Find where the given text appears and provide that cell's center as [X, Y] coordinate. 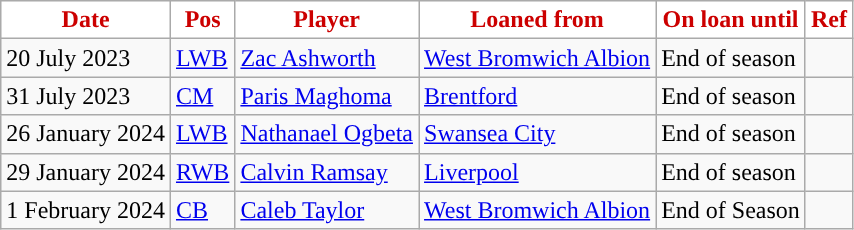
29 January 2024 [86, 172]
Nathanael Ogbeta [327, 134]
End of Season [731, 210]
Pos [202, 20]
Swansea City [538, 134]
31 July 2023 [86, 96]
1 February 2024 [86, 210]
RWB [202, 172]
Brentford [538, 96]
Paris Maghoma [327, 96]
Calvin Ramsay [327, 172]
Liverpool [538, 172]
Zac Ashworth [327, 58]
Date [86, 20]
Player [327, 20]
Ref [828, 20]
26 January 2024 [86, 134]
CM [202, 96]
CB [202, 210]
20 July 2023 [86, 58]
Caleb Taylor [327, 210]
On loan until [731, 20]
Loaned from [538, 20]
